Locate the cell with the specified text and output its (X, Y) center coordinate. 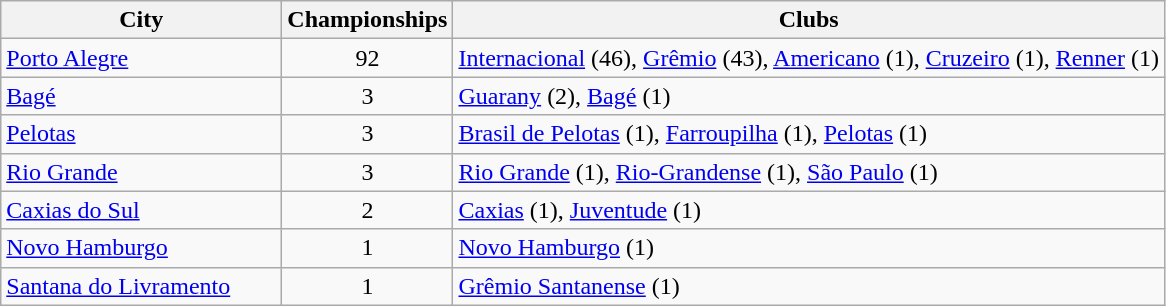
Internacional (46), Grêmio (43), Americano (1), Cruzeiro (1), Renner (1) (808, 58)
Santana do Livramento (142, 286)
Caxias do Sul (142, 210)
2 (368, 210)
City (142, 20)
Brasil de Pelotas (1), Farroupilha (1), Pelotas (1) (808, 134)
Guarany (2), Bagé (1) (808, 96)
Bagé (142, 96)
Porto Alegre (142, 58)
Grêmio Santanense (1) (808, 286)
92 (368, 58)
Championships (368, 20)
Novo Hamburgo (142, 248)
Caxias (1), Juventude (1) (808, 210)
Rio Grande (142, 172)
Pelotas (142, 134)
Clubs (808, 20)
Novo Hamburgo (1) (808, 248)
Rio Grande (1), Rio-Grandense (1), São Paulo (1) (808, 172)
